Identify which cell holds the provided text, then report its (x, y) central coordinate. 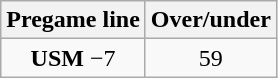
USM −7 (74, 58)
Over/under (210, 20)
59 (210, 58)
Pregame line (74, 20)
